From the cell containing the given text, extract its center point as (x, y) coordinate. 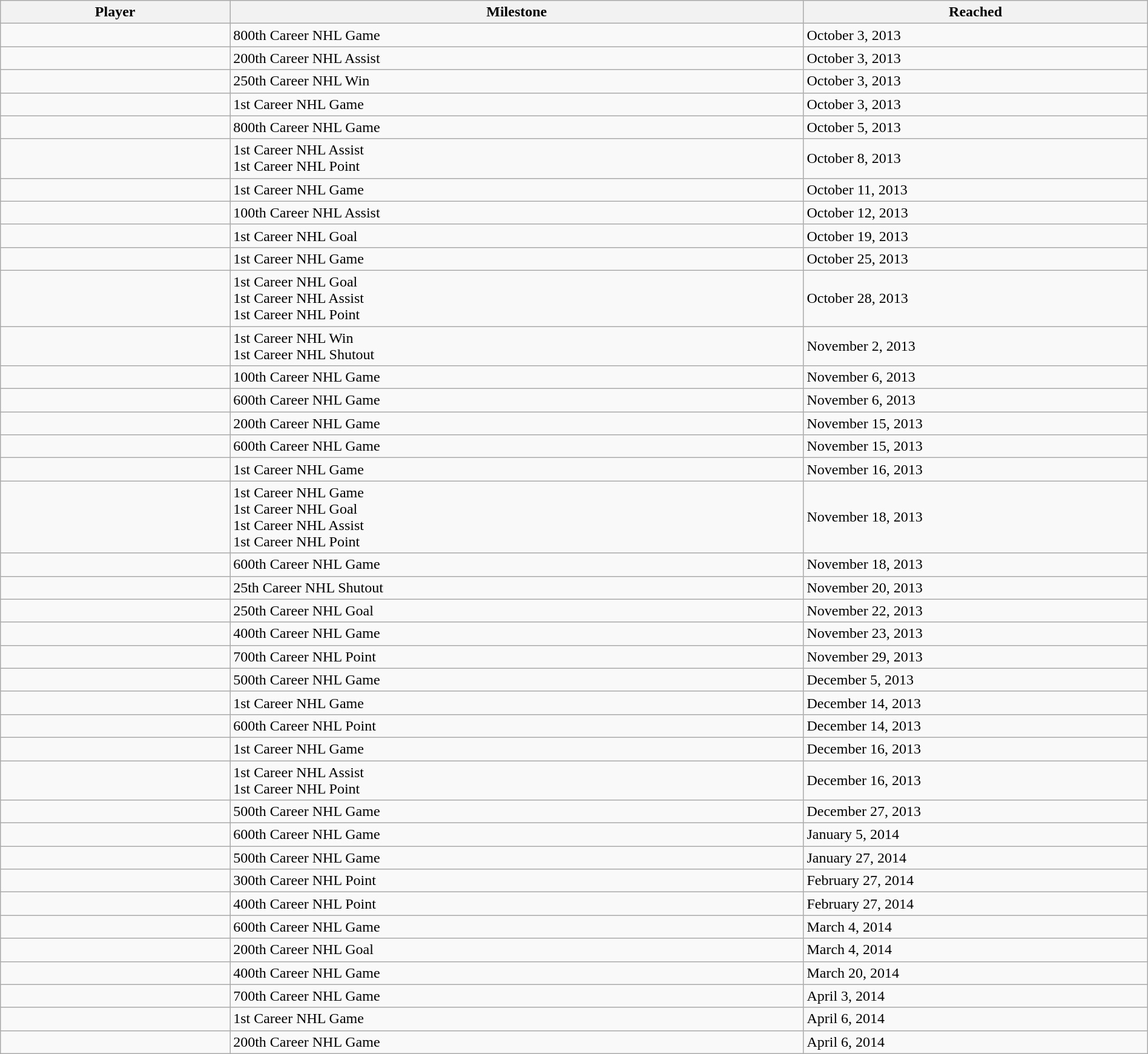
Milestone (517, 12)
Reached (975, 12)
November 20, 2013 (975, 588)
Player (115, 12)
October 25, 2013 (975, 259)
November 2, 2013 (975, 345)
October 11, 2013 (975, 190)
300th Career NHL Point (517, 881)
1st Career NHL Game1st Career NHL Goal1st Career NHL Assist1st Career NHL Point (517, 517)
1st Career NHL Win1st Career NHL Shutout (517, 345)
25th Career NHL Shutout (517, 588)
October 5, 2013 (975, 127)
200th Career NHL Goal (517, 950)
250th Career NHL Win (517, 81)
October 19, 2013 (975, 236)
October 12, 2013 (975, 213)
600th Career NHL Point (517, 726)
January 5, 2014 (975, 835)
400th Career NHL Point (517, 904)
November 23, 2013 (975, 634)
November 22, 2013 (975, 611)
1st Career NHL Goal1st Career NHL Assist1st Career NHL Point (517, 298)
November 29, 2013 (975, 657)
200th Career NHL Assist (517, 58)
100th Career NHL Assist (517, 213)
1st Career NHL Goal (517, 236)
December 27, 2013 (975, 812)
October 28, 2013 (975, 298)
November 16, 2013 (975, 469)
January 27, 2014 (975, 858)
700th Career NHL Game (517, 996)
December 5, 2013 (975, 680)
100th Career NHL Game (517, 377)
250th Career NHL Goal (517, 611)
October 8, 2013 (975, 159)
700th Career NHL Point (517, 657)
April 3, 2014 (975, 996)
March 20, 2014 (975, 973)
